Output the (x, y) coordinate of the center of the cell containing the given text.  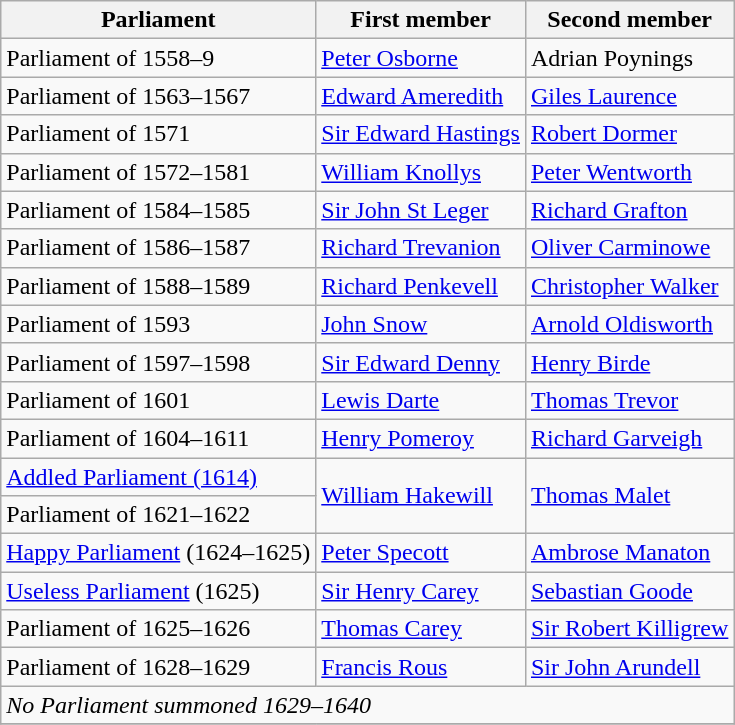
Parliament of 1588–1589 (158, 286)
Sir Robert Killigrew (629, 629)
Peter Wentworth (629, 172)
Parliament of 1563–1567 (158, 96)
Henry Pomeroy (421, 438)
Oliver Carminowe (629, 248)
Giles Laurence (629, 96)
Richard Penkevell (421, 286)
Francis Rous (421, 667)
Sir Edward Denny (421, 362)
Thomas Carey (421, 629)
Parliament of 1597–1598 (158, 362)
John Snow (421, 324)
Peter Specott (421, 553)
Thomas Malet (629, 496)
Arnold Oldisworth (629, 324)
Parliament of 1604–1611 (158, 438)
Robert Dormer (629, 134)
Sebastian Goode (629, 591)
Richard Garveigh (629, 438)
Thomas Trevor (629, 400)
Parliament of 1601 (158, 400)
Parliament of 1621–1622 (158, 515)
Christopher Walker (629, 286)
Addled Parliament (1614) (158, 477)
Useless Parliament (1625) (158, 591)
Happy Parliament (1624–1625) (158, 553)
No Parliament summoned 1629–1640 (368, 705)
Parliament of 1558–9 (158, 58)
Adrian Poynings (629, 58)
William Hakewill (421, 496)
Richard Grafton (629, 210)
Parliament of 1593 (158, 324)
Parliament of 1571 (158, 134)
Parliament (158, 20)
Parliament of 1584–1585 (158, 210)
First member (421, 20)
Henry Birde (629, 362)
Lewis Darte (421, 400)
Second member (629, 20)
Richard Trevanion (421, 248)
Ambrose Manaton (629, 553)
Parliament of 1628–1629 (158, 667)
Parliament of 1625–1626 (158, 629)
Parliament of 1586–1587 (158, 248)
William Knollys (421, 172)
Sir John St Leger (421, 210)
Sir Henry Carey (421, 591)
Peter Osborne (421, 58)
Sir John Arundell (629, 667)
Parliament of 1572–1581 (158, 172)
Edward Ameredith (421, 96)
Sir Edward Hastings (421, 134)
